For the text-containing cell, return its midpoint in (X, Y) coordinate format. 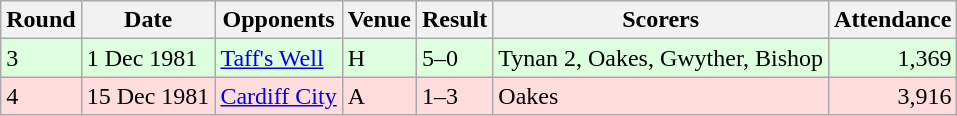
4 (41, 96)
Round (41, 20)
3,916 (893, 96)
15 Dec 1981 (148, 96)
Opponents (278, 20)
1 Dec 1981 (148, 58)
1,369 (893, 58)
Cardiff City (278, 96)
H (379, 58)
Scorers (661, 20)
Result (454, 20)
Oakes (661, 96)
Taff's Well (278, 58)
Attendance (893, 20)
1–3 (454, 96)
Venue (379, 20)
A (379, 96)
Date (148, 20)
Tynan 2, Oakes, Gwyther, Bishop (661, 58)
3 (41, 58)
5–0 (454, 58)
